Detect which cell encompasses the target text, then output its [x, y] center coordinate. 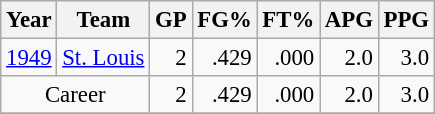
1949 [29, 58]
FG% [224, 20]
Career [76, 95]
FT% [288, 20]
Team [104, 20]
St. Louis [104, 58]
APG [350, 20]
GP [171, 20]
Year [29, 20]
PPG [406, 20]
